Identify which cell holds the provided text, then report its [x, y] central coordinate. 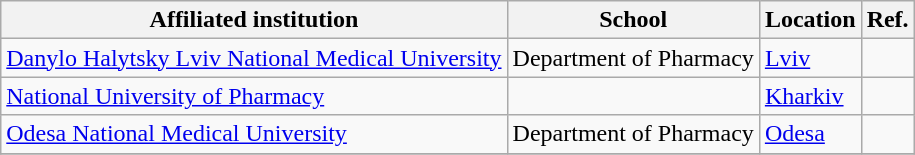
Kharkiv [810, 96]
Ref. [888, 20]
School [633, 20]
Lviv [810, 58]
Danylo Halytsky Lviv National Medical University [254, 58]
Odesa [810, 134]
Affiliated institution [254, 20]
Odesa National Medical University [254, 134]
Location [810, 20]
National University of Pharmacy [254, 96]
